Scan for the cell matching the given text and deliver its [X, Y] coordinate at center. 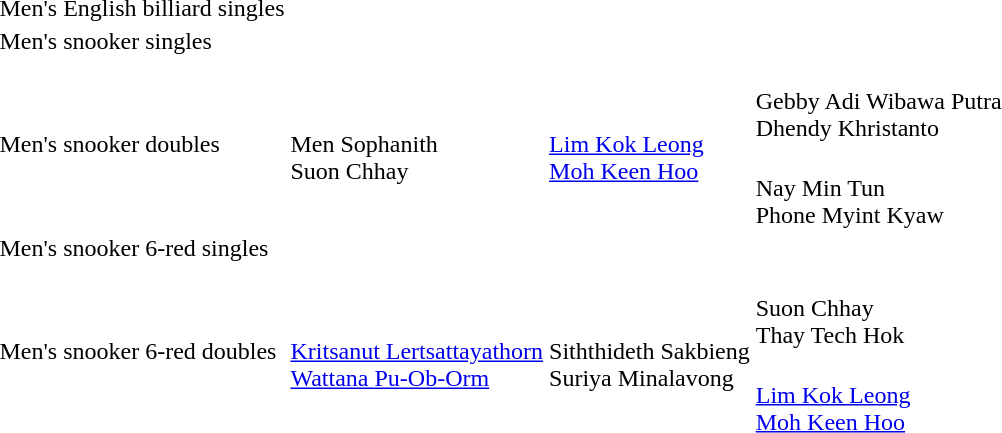
Men Sophanith Suon Chhay [417, 144]
Lim Kok LeongMoh Keen Hoo [650, 144]
